Extract the (x, y) coordinate from the center of the cell holding the provided text.  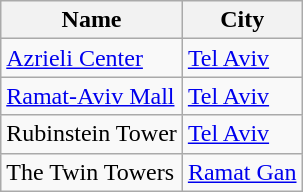
City (242, 20)
Ramat Gan (242, 172)
Rubinstein Tower (92, 134)
The Twin Towers (92, 172)
Ramat-Aviv Mall (92, 96)
Azrieli Center (92, 58)
Name (92, 20)
